Scan for the cell matching the given text and deliver its (X, Y) coordinate at center. 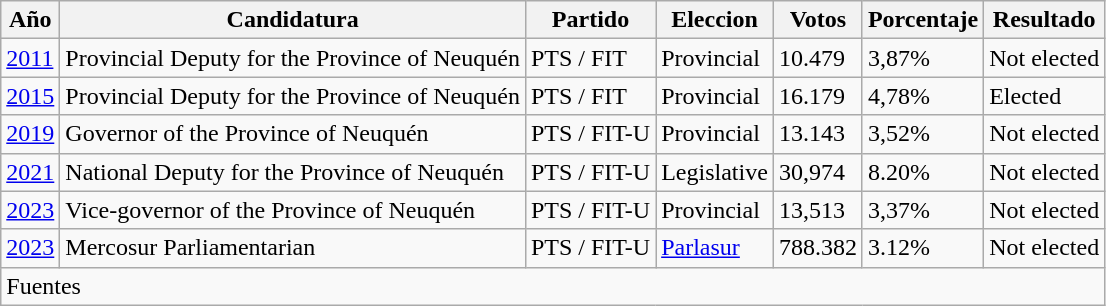
National Deputy for the Province of Neuquén (293, 172)
13,513 (818, 210)
3.12% (922, 248)
Resultado (1044, 20)
Porcentaje (922, 20)
Mercosur Parliamentarian (293, 248)
2011 (30, 58)
13.143 (818, 134)
Parlasur (715, 248)
3,87% (922, 58)
3,52% (922, 134)
4,78% (922, 96)
Partido (590, 20)
Año (30, 20)
Governor of the Province of Neuquén (293, 134)
Eleccion (715, 20)
2019 (30, 134)
2021 (30, 172)
2015 (30, 96)
Legislative (715, 172)
Vice-governor of the Province of Neuquén (293, 210)
Elected (1044, 96)
10.479 (818, 58)
Votos (818, 20)
3,37% (922, 210)
30,974 (818, 172)
16.179 (818, 96)
788.382 (818, 248)
8.20% (922, 172)
Fuentes (553, 286)
Candidatura (293, 20)
